Extract the [X, Y] coordinate from the center of the cell holding the provided text.  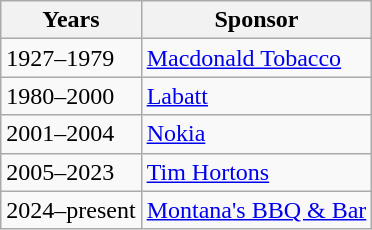
Labatt [256, 96]
1927–1979 [71, 58]
Sponsor [256, 20]
Years [71, 20]
2001–2004 [71, 134]
1980–2000 [71, 96]
Tim Hortons [256, 172]
Nokia [256, 134]
2024–present [71, 210]
2005–2023 [71, 172]
Macdonald Tobacco [256, 58]
Montana's BBQ & Bar [256, 210]
